Determine the [x, y] coordinate at the center of the cell enclosing the given text.  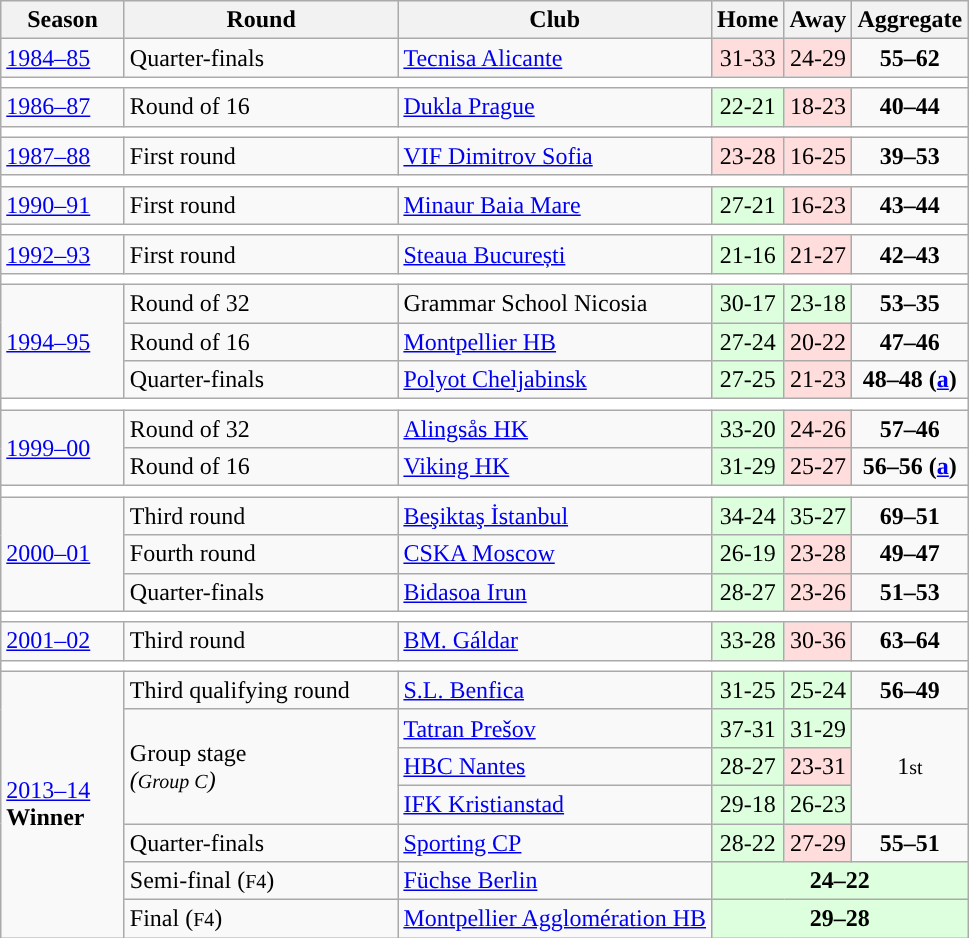
29–28 [840, 919]
Viking HK [555, 467]
Third qualifying round [261, 690]
2000–01 [63, 554]
26-19 [748, 554]
Home [748, 20]
HBC Nantes [555, 766]
27-21 [748, 205]
Away [818, 20]
25-27 [818, 467]
47–46 [910, 341]
Minaur Baia Mare [555, 205]
Bidasoa Irun [555, 592]
18-23 [818, 107]
56–49 [910, 690]
23-26 [818, 592]
40–44 [910, 107]
1984–85 [63, 58]
Season [63, 20]
IFK Kristianstad [555, 804]
1990–91 [63, 205]
30-17 [748, 303]
23-31 [818, 766]
37-31 [748, 728]
Montpellier HB [555, 341]
56–56 (a) [910, 467]
1986–87 [63, 107]
34-24 [748, 516]
16-25 [818, 156]
43–44 [910, 205]
Dukla Prague [555, 107]
55–62 [910, 58]
29-18 [748, 804]
16-23 [818, 205]
21-27 [818, 254]
33-28 [748, 641]
2001–02 [63, 641]
28-22 [748, 843]
48–48 (a) [910, 380]
Club [555, 20]
21-23 [818, 380]
Sporting CP [555, 843]
1999–00 [63, 448]
Tatran Prešov [555, 728]
55–51 [910, 843]
Final (F4) [261, 919]
Semi-final (F4) [261, 881]
Fourth round [261, 554]
BM. Gáldar [555, 641]
Füchse Berlin [555, 881]
21-16 [748, 254]
S.L. Benfica [555, 690]
27-29 [818, 843]
CSKA Moscow [555, 554]
20-22 [818, 341]
Group stage(Group C) [261, 766]
2013–14 Winner [63, 804]
53–35 [910, 303]
39–53 [910, 156]
Steaua București [555, 254]
57–46 [910, 429]
30-36 [818, 641]
27-24 [748, 341]
Grammar School Nicosia [555, 303]
33-20 [748, 429]
23-18 [818, 303]
VIF Dimitrov Sofia [555, 156]
22-21 [748, 107]
Alingsås HK [555, 429]
51–53 [910, 592]
24–22 [840, 881]
24-29 [818, 58]
1st [910, 766]
69–51 [910, 516]
31-33 [748, 58]
31-25 [748, 690]
1987–88 [63, 156]
27-25 [748, 380]
Montpellier Agglomération HB [555, 919]
1994–95 [63, 341]
26-23 [818, 804]
Beşiktaş İstanbul [555, 516]
Round [261, 20]
42–43 [910, 254]
24-26 [818, 429]
49–47 [910, 554]
1992–93 [63, 254]
Aggregate [910, 20]
Polyot Cheljabinsk [555, 380]
25-24 [818, 690]
63–64 [910, 641]
Tecnisa Alicante [555, 58]
35-27 [818, 516]
